Extract the [x, y] coordinate from the center of the cell holding the provided text.  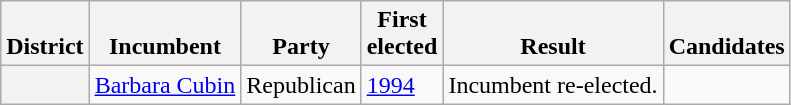
Barbara Cubin [165, 85]
Party [301, 34]
Firstelected [402, 34]
Result [553, 34]
Incumbent [165, 34]
1994 [402, 85]
District [45, 34]
Republican [301, 85]
Incumbent re-elected. [553, 85]
Candidates [726, 34]
